For the text-containing cell, return its midpoint in (X, Y) coordinate format. 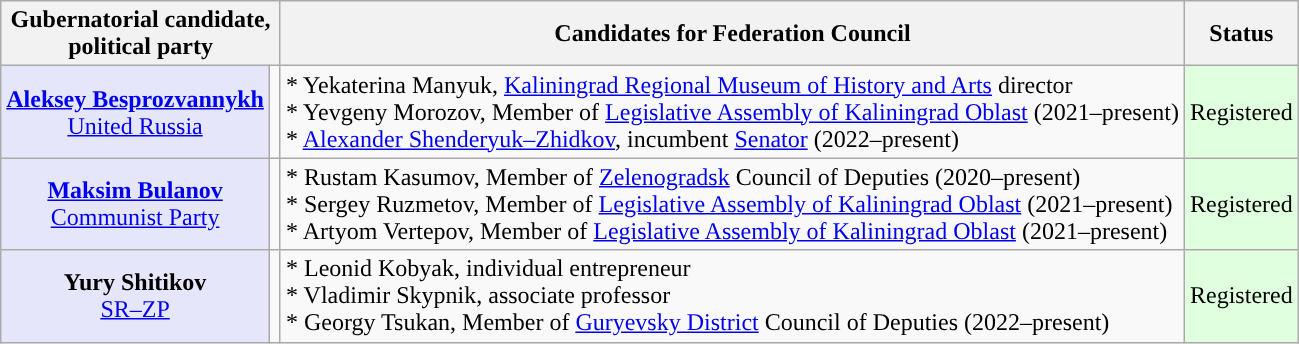
Candidates for Federation Council (732, 34)
Status (1242, 34)
Yury ShitikovSR–ZP (136, 296)
Maksim BulanovCommunist Party (136, 204)
Gubernatorial candidate,political party (141, 34)
Aleksey BesprozvannykhUnited Russia (136, 112)
